Determine the [X, Y] coordinate at the center of the cell enclosing the given text.  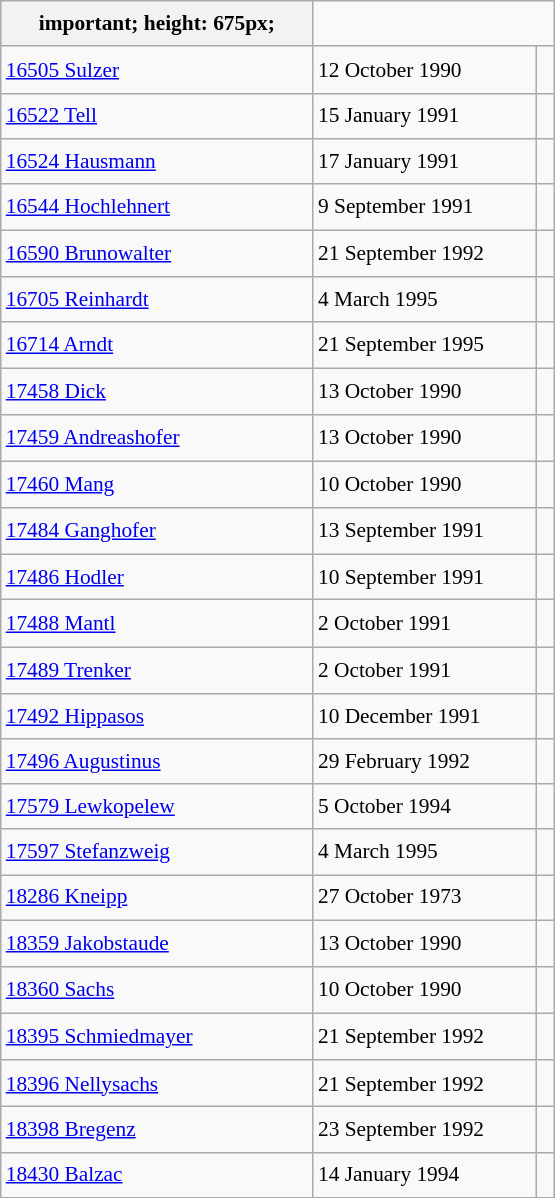
27 October 1973 [424, 896]
16524 Hausmann [157, 160]
16590 Brunowalter [157, 254]
5 October 1994 [424, 806]
13 September 1991 [424, 532]
16544 Hochlehnert [157, 208]
16714 Arndt [157, 344]
17458 Dick [157, 392]
17484 Ganghofer [157, 532]
18395 Schmiedmayer [157, 1036]
17489 Trenker [157, 670]
23 September 1992 [424, 1130]
10 September 1991 [424, 578]
16522 Tell [157, 116]
29 February 1992 [424, 762]
17459 Andreashofer [157, 438]
16705 Reinhardt [157, 300]
18430 Balzac [157, 1174]
17496 Augustinus [157, 762]
18286 Kneipp [157, 896]
16505 Sulzer [157, 70]
21 September 1995 [424, 344]
18396 Nellysachs [157, 1084]
12 October 1990 [424, 70]
10 December 1991 [424, 716]
17488 Mantl [157, 624]
18398 Bregenz [157, 1130]
9 September 1991 [424, 208]
14 January 1994 [424, 1174]
17492 Hippasos [157, 716]
17579 Lewkopelew [157, 806]
17460 Mang [157, 484]
17 January 1991 [424, 160]
18360 Sachs [157, 990]
15 January 1991 [424, 116]
important; height: 675px; [157, 24]
17597 Stefanzweig [157, 852]
18359 Jakobstaude [157, 944]
17486 Hodler [157, 578]
